Find where the given text appears and provide that cell's center as (x, y) coordinate. 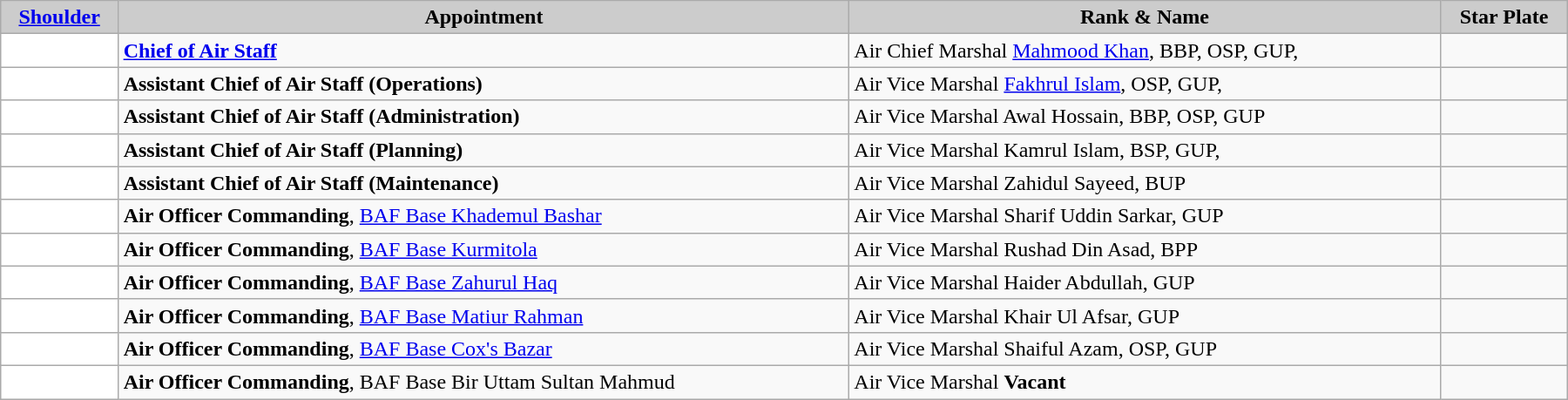
Chief of Air Staff (484, 51)
Air Officer Commanding, BAF Base Zahurul Haq (484, 282)
Air Vice Marshal Awal Hossain, BBP, OSP, GUP (1145, 117)
Appointment (484, 17)
Air Vice Marshal Fakhrul Islam, OSP, GUP, (1145, 84)
Air Vice Marshal Zahidul Sayeed, BUP (1145, 183)
Assistant Chief of Air Staff (Administration) (484, 117)
Air Officer Commanding, BAF Base Kurmitola (484, 249)
Air Vice Marshal Sharif Uddin Sarkar, GUP (1145, 216)
Shoulder (59, 17)
Star Plate (1504, 17)
Air Officer Commanding, BAF Base Cox's Bazar (484, 349)
Rank & Name (1145, 17)
Air Vice Marshal Haider Abdullah, GUP (1145, 282)
Air Vice Marshal Rushad Din Asad, BPP (1145, 249)
Air Officer Commanding, BAF Base Khademul Bashar (484, 216)
Air Vice Marshal Khair Ul Afsar, GUP (1145, 315)
Assistant Chief of Air Staff (Maintenance) (484, 183)
Assistant Chief of Air Staff (Operations) (484, 84)
Air Chief Marshal Mahmood Khan, BBP, OSP, GUP, (1145, 51)
Air Vice Marshal Vacant (1145, 382)
Air Vice Marshal Kamrul Islam, BSP, GUP, (1145, 150)
Air Officer Commanding, BAF Base Bir Uttam Sultan Mahmud (484, 382)
Air Officer Commanding, BAF Base Matiur Rahman (484, 315)
Air Vice Marshal Shaiful Azam, OSP, GUP (1145, 349)
Assistant Chief of Air Staff (Planning) (484, 150)
